Extract the [x, y] coordinate from the center of the cell holding the provided text.  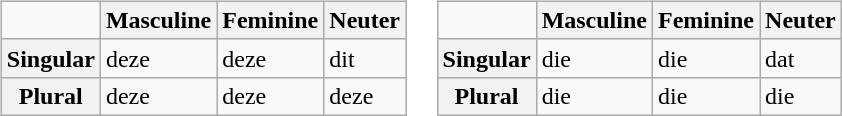
dit [365, 58]
dat [801, 58]
